Output the [x, y] coordinate of the center of the cell containing the given text.  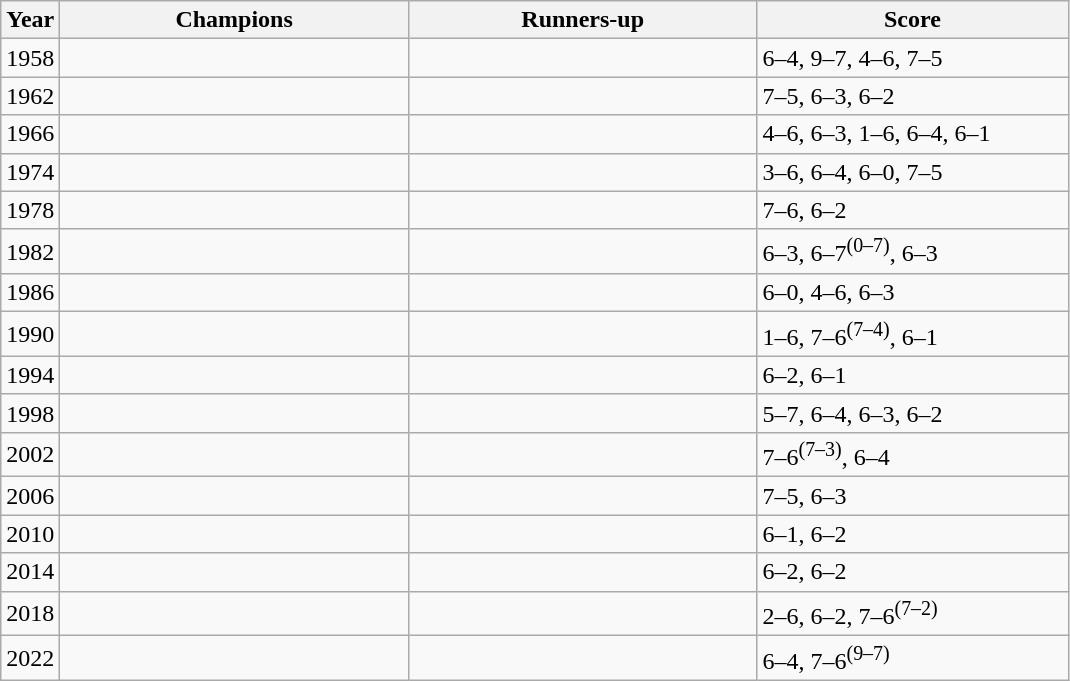
1990 [30, 334]
1958 [30, 58]
1994 [30, 375]
Runners-up [582, 20]
6–0, 4–6, 6–3 [912, 293]
6–2, 6–2 [912, 572]
1966 [30, 134]
7–5, 6–3 [912, 496]
5–7, 6–4, 6–3, 6–2 [912, 413]
Champions [234, 20]
3–6, 6–4, 6–0, 7–5 [912, 172]
2–6, 6–2, 7–6(7–2) [912, 614]
1–6, 7–6(7–4), 6–1 [912, 334]
1986 [30, 293]
1978 [30, 210]
2018 [30, 614]
2010 [30, 534]
6–1, 6–2 [912, 534]
7–6(7–3), 6–4 [912, 454]
7–6, 6–2 [912, 210]
2006 [30, 496]
1962 [30, 96]
6–2, 6–1 [912, 375]
1974 [30, 172]
6–4, 9–7, 4–6, 7–5 [912, 58]
Year [30, 20]
4–6, 6–3, 1–6, 6–4, 6–1 [912, 134]
Score [912, 20]
7–5, 6–3, 6–2 [912, 96]
2022 [30, 658]
1982 [30, 252]
2014 [30, 572]
1998 [30, 413]
6–3, 6–7(0–7), 6–3 [912, 252]
2002 [30, 454]
6–4, 7–6(9–7) [912, 658]
